Detect which cell encompasses the target text, then output its (X, Y) center coordinate. 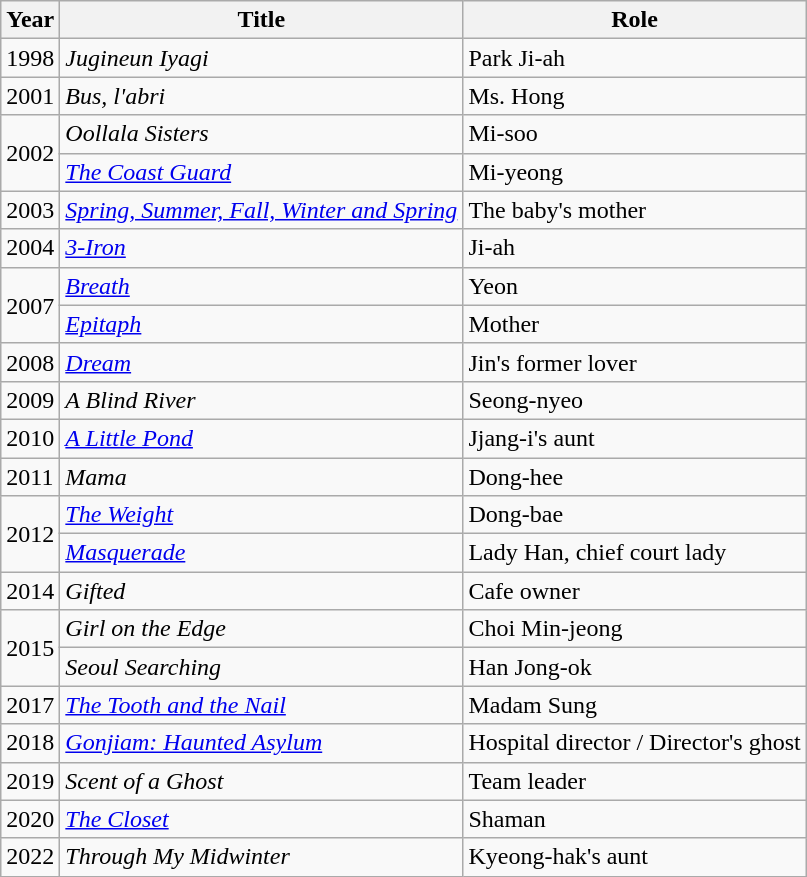
Lady Han, chief court lady (634, 553)
Dong-hee (634, 477)
2014 (30, 591)
The Closet (262, 819)
2011 (30, 477)
Mother (634, 324)
Ji-ah (634, 248)
Yeon (634, 286)
3-Iron (262, 248)
Seoul Searching (262, 667)
Jin's former lover (634, 362)
Gonjiam: Haunted Asylum (262, 743)
Mi-yeong (634, 172)
2015 (30, 648)
The Weight (262, 515)
Seong-nyeo (634, 400)
2004 (30, 248)
Spring, Summer, Fall, Winter and Spring (262, 210)
Masquerade (262, 553)
Title (262, 20)
Year (30, 20)
Kyeong-hak's aunt (634, 857)
2019 (30, 781)
The Tooth and the Nail (262, 705)
2022 (30, 857)
2017 (30, 705)
2008 (30, 362)
Epitaph (262, 324)
Dream (262, 362)
Mi-soo (634, 134)
The baby's mother (634, 210)
A Little Pond (262, 438)
Team leader (634, 781)
2003 (30, 210)
Scent of a Ghost (262, 781)
Role (634, 20)
Madam Sung (634, 705)
2010 (30, 438)
Girl on the Edge (262, 629)
Jjang-i's aunt (634, 438)
2020 (30, 819)
2007 (30, 305)
Through My Midwinter (262, 857)
2018 (30, 743)
Park Ji-ah (634, 58)
2009 (30, 400)
Dong-bae (634, 515)
Breath (262, 286)
The Coast Guard (262, 172)
Oollala Sisters (262, 134)
2001 (30, 96)
Shaman (634, 819)
A Blind River (262, 400)
Choi Min-jeong (634, 629)
2012 (30, 534)
2002 (30, 153)
Cafe owner (634, 591)
Han Jong-ok (634, 667)
Bus, l'abri (262, 96)
Ms. Hong (634, 96)
Gifted (262, 591)
Hospital director / Director's ghost (634, 743)
Mama (262, 477)
1998 (30, 58)
Jugineun Iyagi (262, 58)
